Return the [X, Y] coordinate for the center point of the cell that contains the specified text.  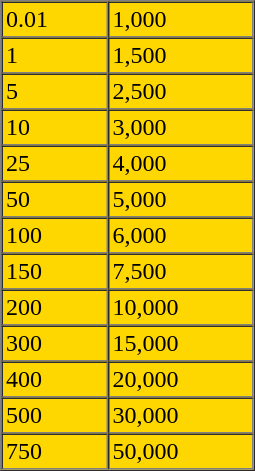
200 [55, 308]
4,000 [181, 164]
5 [55, 92]
1,000 [181, 20]
30,000 [181, 416]
5,000 [181, 200]
10 [55, 128]
7,500 [181, 272]
500 [55, 416]
0.01 [55, 20]
3,000 [181, 128]
1 [55, 56]
20,000 [181, 380]
1,500 [181, 56]
750 [55, 452]
150 [55, 272]
50 [55, 200]
6,000 [181, 236]
2,500 [181, 92]
400 [55, 380]
50,000 [181, 452]
300 [55, 344]
10,000 [181, 308]
100 [55, 236]
25 [55, 164]
15,000 [181, 344]
